From the cell containing the given text, extract its center point as [X, Y] coordinate. 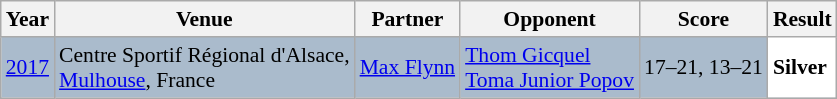
2017 [28, 68]
Silver [802, 68]
Thom Gicquel Toma Junior Popov [550, 68]
Max Flynn [408, 68]
Year [28, 19]
Venue [204, 19]
Opponent [550, 19]
17–21, 13–21 [704, 68]
Partner [408, 19]
Centre Sportif Régional d'Alsace,Mulhouse, France [204, 68]
Result [802, 19]
Score [704, 19]
